Find where the given text appears and provide that cell's center as [X, Y] coordinate. 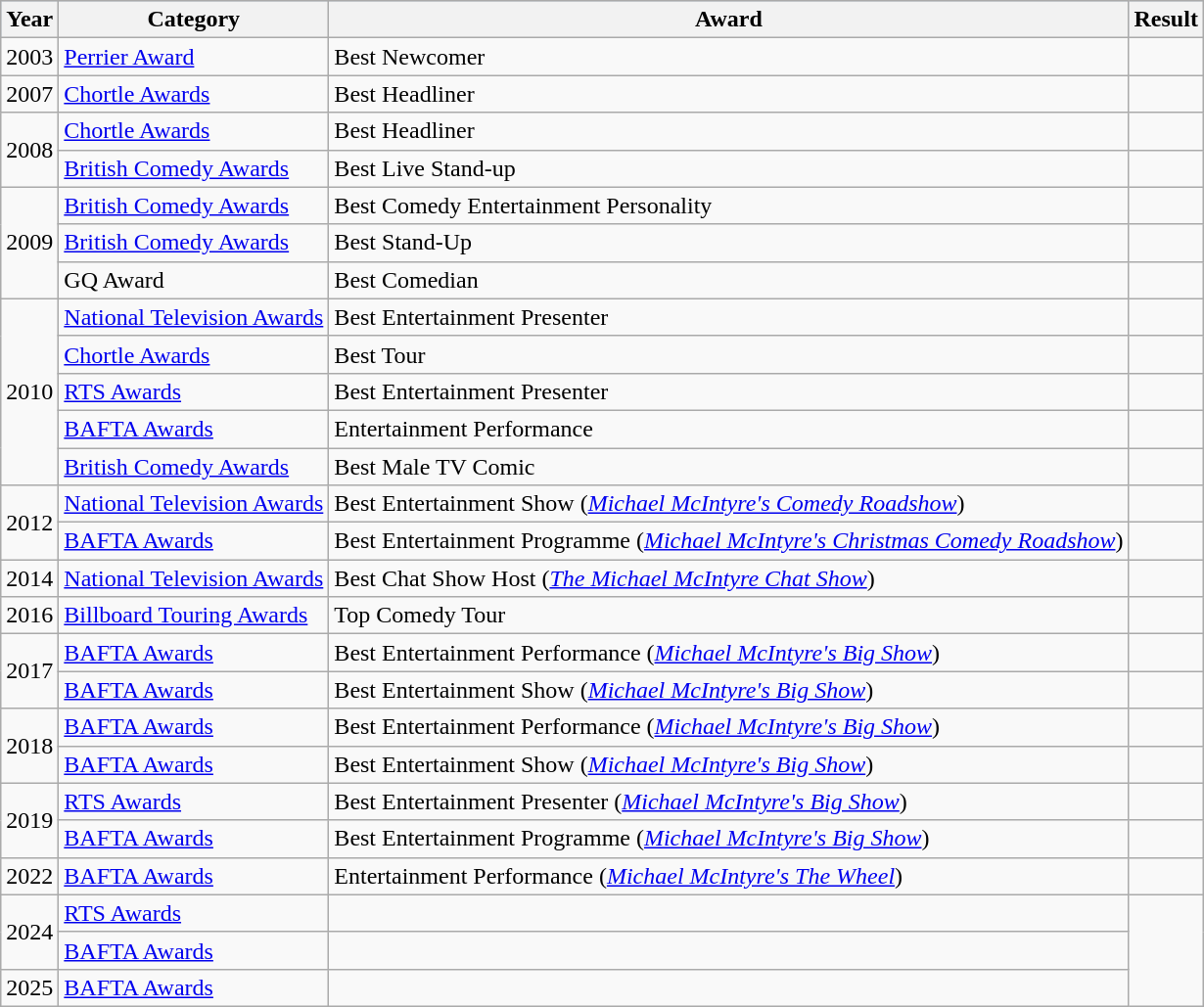
Billboard Touring Awards [194, 616]
Category [194, 20]
2024 [29, 932]
Entertainment Performance (Michael McIntyre's The Wheel) [728, 876]
Best Entertainment Show (Michael McIntyre's Comedy Roadshow) [728, 504]
Best Entertainment Presenter (Michael McIntyre's Big Show) [728, 801]
2014 [29, 578]
Result [1166, 20]
2019 [29, 820]
Best Comedy Entertainment Personality [728, 206]
Best Entertainment Programme (Michael McIntyre's Christmas Comedy Roadshow) [728, 541]
2016 [29, 616]
Top Comedy Tour [728, 616]
Best Live Stand-up [728, 168]
Best Newcomer [728, 57]
Year [29, 20]
2009 [29, 243]
2018 [29, 746]
2017 [29, 671]
2010 [29, 391]
Award [728, 20]
Best Entertainment Programme (Michael McIntyre's Big Show) [728, 839]
Entertainment Performance [728, 429]
Best Comedian [728, 280]
Perrier Award [194, 57]
2025 [29, 987]
2022 [29, 876]
2012 [29, 523]
Best Stand-Up [728, 243]
2007 [29, 94]
Best Tour [728, 354]
2008 [29, 150]
Best Male TV Comic [728, 467]
2003 [29, 57]
GQ Award [194, 280]
Best Chat Show Host (The Michael McIntyre Chat Show) [728, 578]
